Extract the [X, Y] coordinate from the center of the cell holding the provided text.  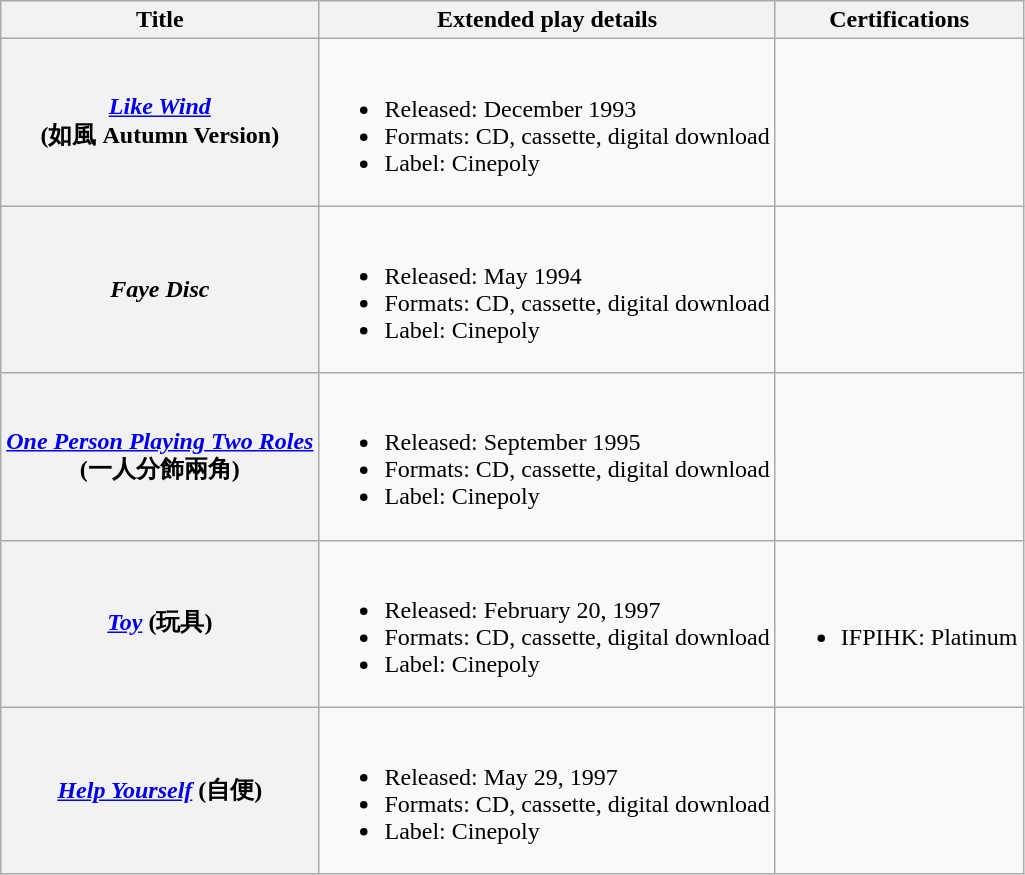
Title [160, 20]
Released: December 1993Formats: CD, cassette, digital downloadLabel: Cinepoly [547, 122]
Extended play details [547, 20]
Released: September 1995Formats: CD, cassette, digital downloadLabel: Cinepoly [547, 456]
Certifications [899, 20]
One Person Playing Two Roles (一人分飾兩角) [160, 456]
Released: May 1994Formats: CD, cassette, digital downloadLabel: Cinepoly [547, 290]
Released: May 29, 1997Formats: CD, cassette, digital downloadLabel: Cinepoly [547, 790]
Like Wind (如風 Autumn Version) [160, 122]
Help Yourself (自便) [160, 790]
IFPIHK: Platinum [899, 624]
Faye Disc [160, 290]
Released: February 20, 1997Formats: CD, cassette, digital downloadLabel: Cinepoly [547, 624]
Toy (玩具) [160, 624]
